Provide the [X, Y] coordinate of the cell's center where the given text is located.  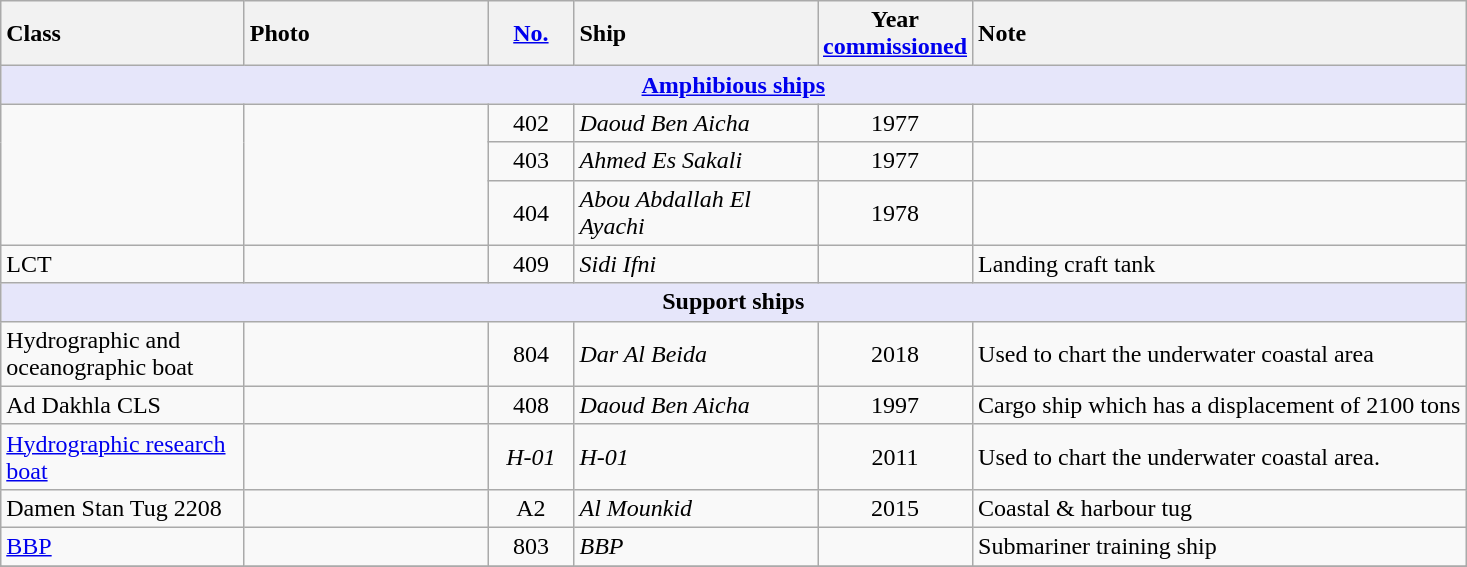
Landing craft tank [1220, 264]
804 [531, 354]
Sidi Ifni [696, 264]
803 [531, 546]
Used to chart the underwater coastal area [1220, 354]
Al Mounkid [696, 508]
Support ships [734, 302]
Hydrographic research boat [123, 456]
Abou Abdallah El Ayachi [696, 212]
409 [531, 264]
2015 [896, 508]
Ship [696, 34]
2018 [896, 354]
Ad Dakhla CLS [123, 405]
No. [531, 34]
1978 [896, 212]
Class [123, 34]
403 [531, 161]
Note [1220, 34]
Coastal & harbour tug [1220, 508]
Hydrographic and oceanographic boat [123, 354]
402 [531, 123]
Photo [366, 34]
Ahmed Es Sakali [696, 161]
Dar Al Beida [696, 354]
404 [531, 212]
Amphibious ships [734, 85]
A2 [531, 508]
LCT [123, 264]
2011 [896, 456]
Cargo ship which has a displacement of 2100 tons [1220, 405]
408 [531, 405]
Submariner training ship [1220, 546]
Yearcommissioned [896, 34]
1997 [896, 405]
Damen Stan Tug 2208 [123, 508]
Used to chart the underwater coastal area. [1220, 456]
